Extract the (x, y) coordinate from the center of the cell holding the provided text.  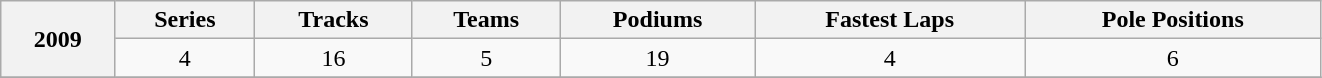
Podiums (657, 20)
Series (185, 20)
Pole Positions (1173, 20)
Tracks (334, 20)
16 (334, 58)
Teams (486, 20)
6 (1173, 58)
2009 (58, 39)
Fastest Laps (890, 20)
5 (486, 58)
19 (657, 58)
